Find where the given text appears and provide that cell's center as [X, Y] coordinate. 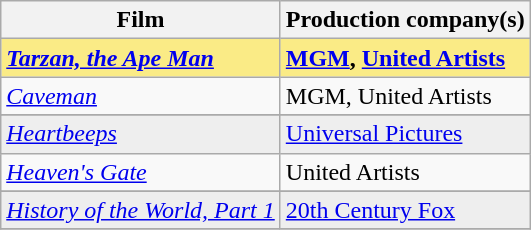
Caveman [141, 96]
Universal Pictures [405, 134]
Heaven's Gate [141, 172]
United Artists [405, 172]
History of the World, Part 1 [141, 210]
Production company(s) [405, 20]
Heartbeeps [141, 134]
Tarzan, the Ape Man [141, 58]
Film [141, 20]
20th Century Fox [405, 210]
